Capture the cell that displays the provided text and extract its [X, Y] central coordinate. 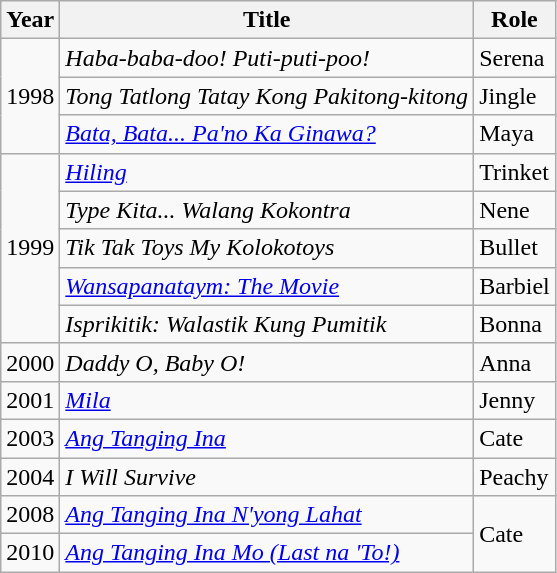
Anna [515, 362]
Daddy O, Baby O! [267, 362]
Role [515, 20]
Bonna [515, 324]
Jingle [515, 96]
Jenny [515, 400]
2003 [30, 438]
Haba-baba-doo! Puti-puti-poo! [267, 58]
Title [267, 20]
1998 [30, 96]
1999 [30, 248]
Barbiel [515, 286]
2004 [30, 477]
Ang Tanging Ina [267, 438]
Bullet [515, 248]
Hiling [267, 172]
Year [30, 20]
I Will Survive [267, 477]
Tik Tak Toys My Kolokotoys [267, 248]
Type Kita... Walang Kokontra [267, 210]
Trinket [515, 172]
2000 [30, 362]
Maya [515, 134]
Ang Tanging Ina Mo (Last na 'To!) [267, 553]
Peachy [515, 477]
Wansapanataym: The Movie [267, 286]
Serena [515, 58]
2010 [30, 553]
Ang Tanging Ina N'yong Lahat [267, 515]
Mila [267, 400]
Tong Tatlong Tatay Kong Pakitong-kitong [267, 96]
Nene [515, 210]
Bata, Bata... Pa'no Ka Ginawa? [267, 134]
2001 [30, 400]
Isprikitik: Walastik Kung Pumitik [267, 324]
2008 [30, 515]
